Locate the cell with the specified text and output its (X, Y) center coordinate. 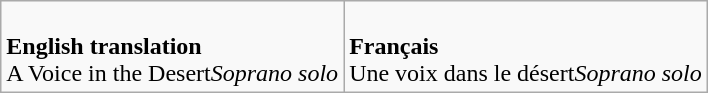
English translationA Voice in the DesertSoprano solo (172, 47)
FrançaisUne voix dans le désertSoprano solo (526, 47)
